Search for the cell housing the specified text and yield its (X, Y) center coordinate. 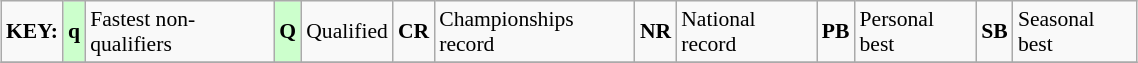
Qualified (347, 32)
Championships record (534, 32)
NR (656, 32)
SB (994, 32)
Fastest non-qualifiers (180, 32)
National record (746, 32)
KEY: (32, 32)
Q (288, 32)
Personal best (916, 32)
Seasonal best (1075, 32)
q (74, 32)
CR (414, 32)
PB (836, 32)
